Identify which cell holds the provided text, then report its (x, y) central coordinate. 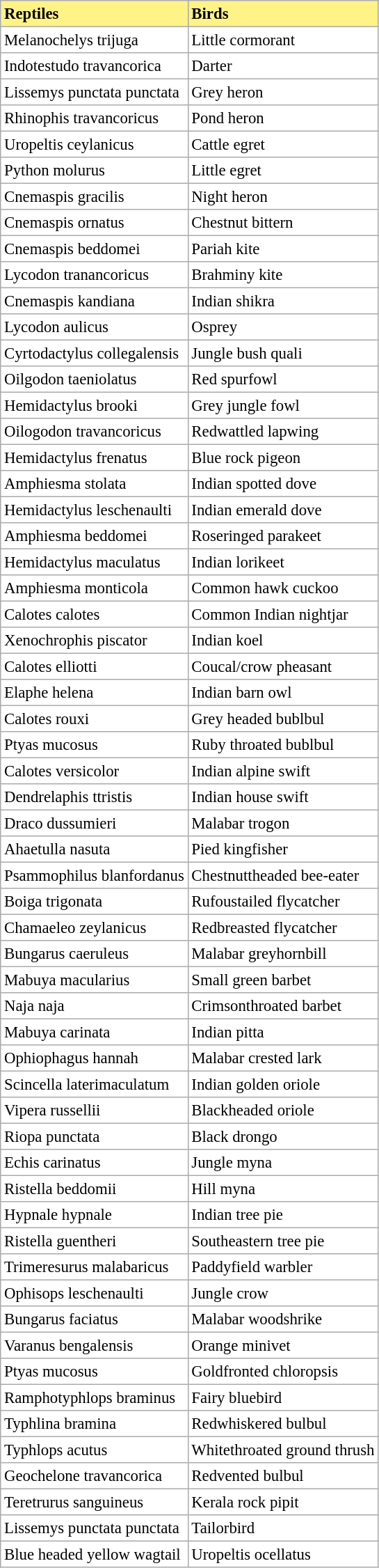
Ophiophagus hannah (95, 1058)
Indian house swift (283, 797)
Orange minivet (283, 1345)
Indian shikra (283, 301)
Coucal/crow pheasant (283, 666)
Redwhiskered bulbul (283, 1424)
Mabuya carinata (95, 1032)
Grey heron (283, 92)
Jungle crow (283, 1293)
Malabar woodshrike (283, 1319)
Blue headed yellow wagtail (95, 1554)
Rufoustailed flycatcher (283, 902)
Geochelone travancorica (95, 1476)
Cnemaspis gracilis (95, 196)
Paddyfield warbler (283, 1267)
Indian lorikeet (283, 562)
Xenochrophis piscator (95, 641)
Jungle bush quali (283, 353)
Uropeltis ceylanicus (95, 144)
Roseringed parakeet (283, 536)
Jungle myna (283, 1163)
Brahminy kite (283, 275)
Grey headed bublbul (283, 719)
Hemidactylus leschenaulti (95, 510)
Blue rock pigeon (283, 457)
Indian golden oriole (283, 1084)
Vipera russellii (95, 1111)
Tailorbird (283, 1528)
Mabuya macularius (95, 980)
Amphiesma beddomei (95, 536)
Typhlops acutus (95, 1450)
Common Indian nightjar (283, 614)
Indotestudo travancorica (95, 66)
Boiga trigonata (95, 902)
Python molurus (95, 171)
Blackheaded oriole (283, 1111)
Calotes versicolor (95, 771)
Oilgodon taeniolatus (95, 379)
Calotes elliotti (95, 666)
Osprey (283, 327)
Indian tree pie (283, 1215)
Lycodon tranancoricus (95, 275)
Hemidactylus frenatus (95, 457)
Southeastern tree pie (283, 1241)
Cyrtodactylus collegalensis (95, 353)
Ruby throated bublbul (283, 745)
Night heron (283, 196)
Indian spotted dove (283, 484)
Indian alpine swift (283, 771)
Ristella guentheri (95, 1241)
Calotes rouxi (95, 719)
Bungarus faciatus (95, 1319)
Kerala rock pipit (283, 1502)
Chamaeleo zeylanicus (95, 927)
Bungarus caeruleus (95, 954)
Redwattled lapwing (283, 432)
Pond heron (283, 118)
Grey jungle fowl (283, 405)
Malabar trogon (283, 823)
Ophisops leschenaulti (95, 1293)
Hemidactylus brooki (95, 405)
Cnemaspis kandiana (95, 301)
Birds (283, 14)
Pariah kite (283, 249)
Malabar greyhornbill (283, 954)
Black drongo (283, 1136)
Chestnuttheaded bee-eater (283, 875)
Draco dussumieri (95, 823)
Trimeresurus malabaricus (95, 1267)
Hypnale hypnale (95, 1215)
Indian emerald dove (283, 510)
Pied kingfisher (283, 849)
Whitethroated ground thrush (283, 1450)
Redbreasted flycatcher (283, 927)
Hemidactylus maculatus (95, 562)
Uropeltis ocellatus (283, 1554)
Ristella beddomii (95, 1189)
Teretrurus sanguineus (95, 1502)
Varanus bengalensis (95, 1345)
Cnemaspis beddomei (95, 249)
Redvented bulbul (283, 1476)
Red spurfowl (283, 379)
Rhinophis travancoricus (95, 118)
Reptiles (95, 14)
Malabar crested lark (283, 1058)
Typhlina bramina (95, 1424)
Cnemaspis ornatus (95, 223)
Amphiesma monticola (95, 588)
Crimsonthroated barbet (283, 1006)
Riopa punctata (95, 1136)
Indian pitta (283, 1032)
Psammophilus blanfordanus (95, 875)
Dendrelaphis ttristis (95, 797)
Oilogodon travancoricus (95, 432)
Lycodon aulicus (95, 327)
Indian barn owl (283, 693)
Naja naja (95, 1006)
Chestnut bittern (283, 223)
Indian koel (283, 641)
Common hawk cuckoo (283, 588)
Goldfronted chloropsis (283, 1372)
Little egret (283, 171)
Small green barbet (283, 980)
Little cormorant (283, 40)
Cattle egret (283, 144)
Ramphotyphlops braminus (95, 1397)
Scincella laterimaculatum (95, 1084)
Ahaetulla nasuta (95, 849)
Hill myna (283, 1189)
Melanochelys trijuga (95, 40)
Calotes calotes (95, 614)
Fairy bluebird (283, 1397)
Echis carinatus (95, 1163)
Elaphe helena (95, 693)
Darter (283, 66)
Amphiesma stolata (95, 484)
